Detect which cell encompasses the target text, then output its (x, y) center coordinate. 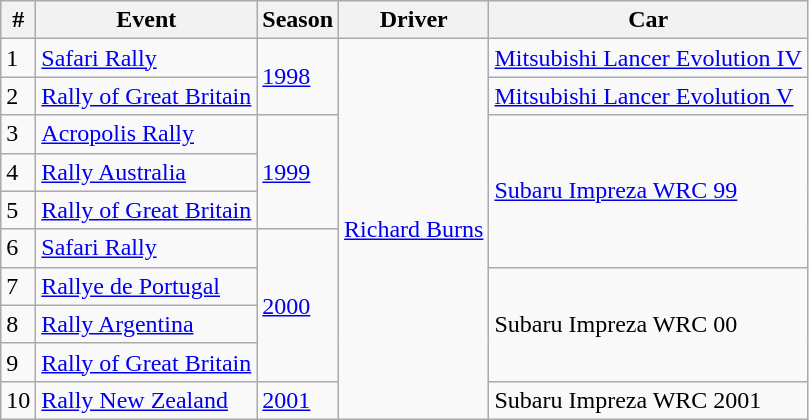
Rallye de Portugal (146, 286)
1998 (298, 77)
2001 (298, 400)
Acropolis Rally (146, 134)
5 (18, 210)
8 (18, 324)
Rally New Zealand (146, 400)
Season (298, 20)
Driver (414, 20)
6 (18, 248)
Subaru Impreza WRC 00 (648, 324)
Mitsubishi Lancer Evolution IV (648, 58)
1 (18, 58)
9 (18, 362)
10 (18, 400)
7 (18, 286)
3 (18, 134)
4 (18, 172)
Rally Argentina (146, 324)
Subaru Impreza WRC 99 (648, 191)
1999 (298, 172)
2000 (298, 305)
Event (146, 20)
Car (648, 20)
Subaru Impreza WRC 2001 (648, 400)
Rally Australia (146, 172)
Mitsubishi Lancer Evolution V (648, 96)
Richard Burns (414, 230)
# (18, 20)
2 (18, 96)
